Determine the (X, Y) coordinate at the center of the cell enclosing the given text.  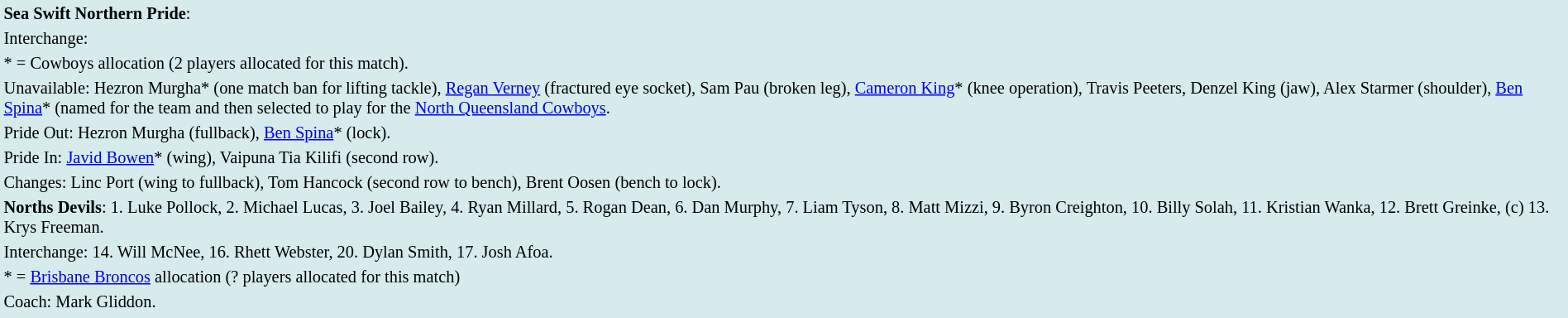
Changes: Linc Port (wing to fullback), Tom Hancock (second row to bench), Brent Oosen (bench to lock). (784, 182)
* = Cowboys allocation (2 players allocated for this match). (784, 63)
Interchange: 14. Will McNee, 16. Rhett Webster, 20. Dylan Smith, 17. Josh Afoa. (784, 252)
Pride In: Javid Bowen* (wing), Vaipuna Tia Kilifi (second row). (784, 157)
Pride Out: Hezron Murgha (fullback), Ben Spina* (lock). (784, 132)
* = Brisbane Broncos allocation (? players allocated for this match) (784, 277)
Sea Swift Northern Pride: (784, 13)
Coach: Mark Gliddon. (784, 301)
Interchange: (784, 38)
